Pinpoint the cell where the given text exists, returning its (x, y) midpoint coordinate. 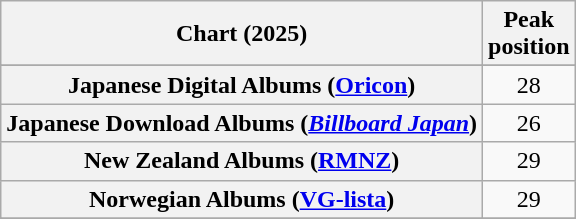
26 (529, 123)
Japanese Digital Albums (Oricon) (242, 85)
Norwegian Albums (VG-lista) (242, 199)
Chart (2025) (242, 34)
Japanese Download Albums (Billboard Japan) (242, 123)
Peakposition (529, 34)
28 (529, 85)
New Zealand Albums (RMNZ) (242, 161)
